Output the [X, Y] coordinate of the center of the cell containing the given text.  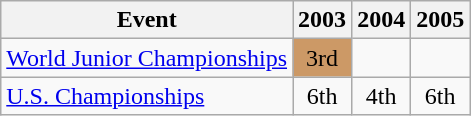
4th [382, 96]
2005 [440, 20]
2004 [382, 20]
Event [147, 20]
3rd [322, 58]
World Junior Championships [147, 58]
U.S. Championships [147, 96]
2003 [322, 20]
